From the cell containing the given text, extract its center point as [x, y] coordinate. 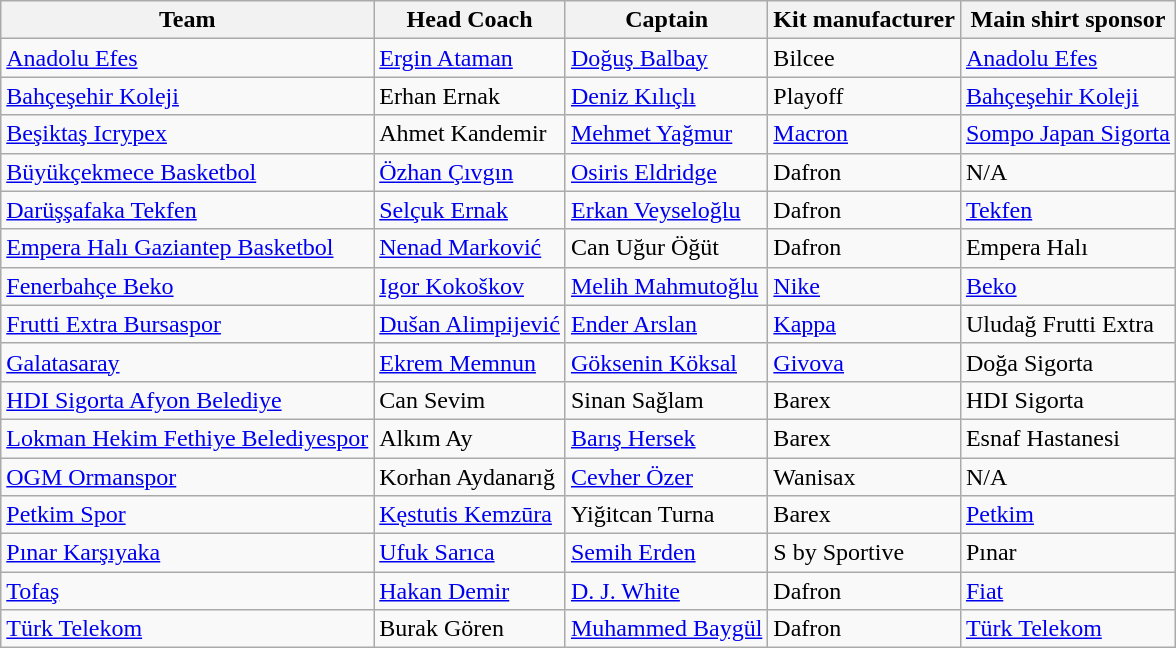
Melih Mahmutoğlu [666, 286]
Dušan Alimpijević [470, 324]
Nenad Marković [470, 248]
Captain [666, 20]
Büyükçekmece Basketbol [188, 172]
Ekrem Memnun [470, 362]
Ahmet Kandemir [470, 134]
Givova [864, 362]
Semih Erden [666, 553]
Uludağ Frutti Extra [1068, 324]
Frutti Extra Bursaspor [188, 324]
Özhan Çıvgın [470, 172]
Galatasaray [188, 362]
HDI Sigorta [1068, 400]
Osiris Eldridge [666, 172]
Ufuk Sarıca [470, 553]
Macron [864, 134]
Erhan Ernak [470, 96]
Lokman Hekim Fethiye Belediyespor [188, 438]
Petkim Spor [188, 515]
Fiat [1068, 591]
Esnaf Hastanesi [1068, 438]
Cevher Özer [666, 477]
Pınar [1068, 553]
Doğuş Balbay [666, 58]
Ender Arslan [666, 324]
Sinan Sağlam [666, 400]
Ergin Ataman [470, 58]
Igor Kokoškov [470, 286]
Alkım Ay [470, 438]
Burak Gören [470, 629]
Can Sevim [470, 400]
Beşiktaş Icrypex [188, 134]
Team [188, 20]
Doğa Sigorta [1068, 362]
Göksenin Köksal [666, 362]
Nike [864, 286]
Muhammed Baygül [666, 629]
Deniz Kılıçlı [666, 96]
HDI Sigorta Afyon Belediye [188, 400]
Petkim [1068, 515]
Korhan Aydanarığ [470, 477]
Sompo Japan Sigorta [1068, 134]
Empera Halı Gaziantep Basketbol [188, 248]
Kit manufacturer [864, 20]
Yiğitcan Turna [666, 515]
Tofaş [188, 591]
Bilcee [864, 58]
D. J. White [666, 591]
Main shirt sponsor [1068, 20]
Empera Halı [1068, 248]
Erkan Veyseloğlu [666, 210]
Selçuk Ernak [470, 210]
Can Uğur Öğüt [666, 248]
Hakan Demir [470, 591]
OGM Ormanspor [188, 477]
Barış Hersek [666, 438]
Wanisax [864, 477]
Kappa [864, 324]
Fenerbahçe Beko [188, 286]
Beko [1068, 286]
S by Sportive [864, 553]
Kęstutis Kemzūra [470, 515]
Pınar Karşıyaka [188, 553]
Tekfen [1068, 210]
Head Coach [470, 20]
Playoff [864, 96]
Mehmet Yağmur [666, 134]
Darüşşafaka Tekfen [188, 210]
